Detect which cell encompasses the target text, then output its (x, y) center coordinate. 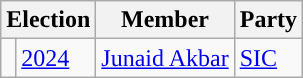
SIC (268, 58)
Member (165, 20)
Election (48, 20)
2024 (56, 58)
Junaid Akbar (165, 58)
Party (268, 20)
